Search for the cell housing the specified text and yield its [x, y] center coordinate. 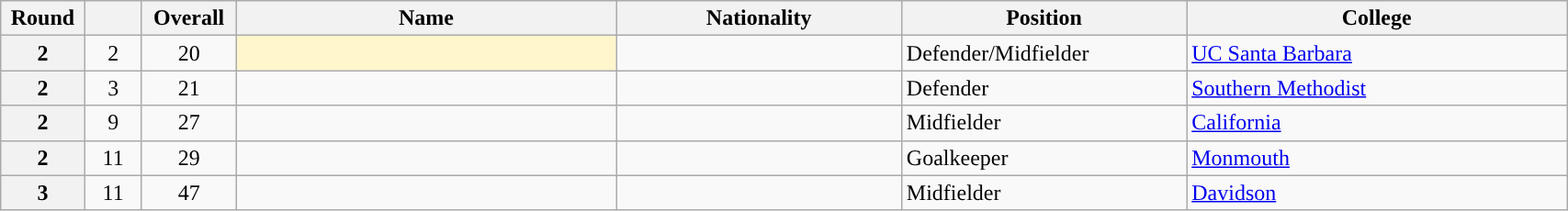
Name [426, 18]
Southern Methodist [1377, 88]
Defender/Midfielder [1043, 53]
27 [189, 123]
Defender [1043, 88]
Davidson [1377, 193]
Round [42, 18]
Position [1043, 18]
9 [113, 123]
29 [189, 158]
Overall [189, 18]
20 [189, 53]
47 [189, 193]
Monmouth [1377, 158]
21 [189, 88]
UC Santa Barbara [1377, 53]
Nationality [759, 18]
College [1377, 18]
Goalkeeper [1043, 158]
California [1377, 123]
